Return [X, Y] of the center of cell containing provided text 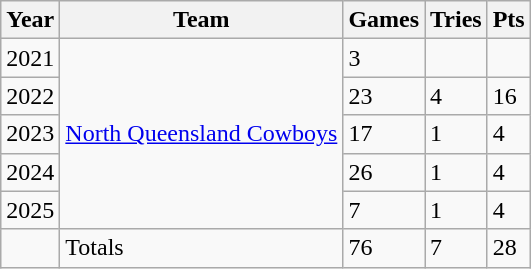
2025 [30, 210]
76 [384, 248]
16 [508, 96]
Team [202, 20]
Year [30, 20]
28 [508, 248]
2023 [30, 134]
17 [384, 134]
26 [384, 172]
Totals [202, 248]
2024 [30, 172]
23 [384, 96]
Pts [508, 20]
Tries [456, 20]
2021 [30, 58]
2022 [30, 96]
North Queensland Cowboys [202, 134]
3 [384, 58]
Games [384, 20]
